Find where the given text appears and provide that cell's center as (x, y) coordinate. 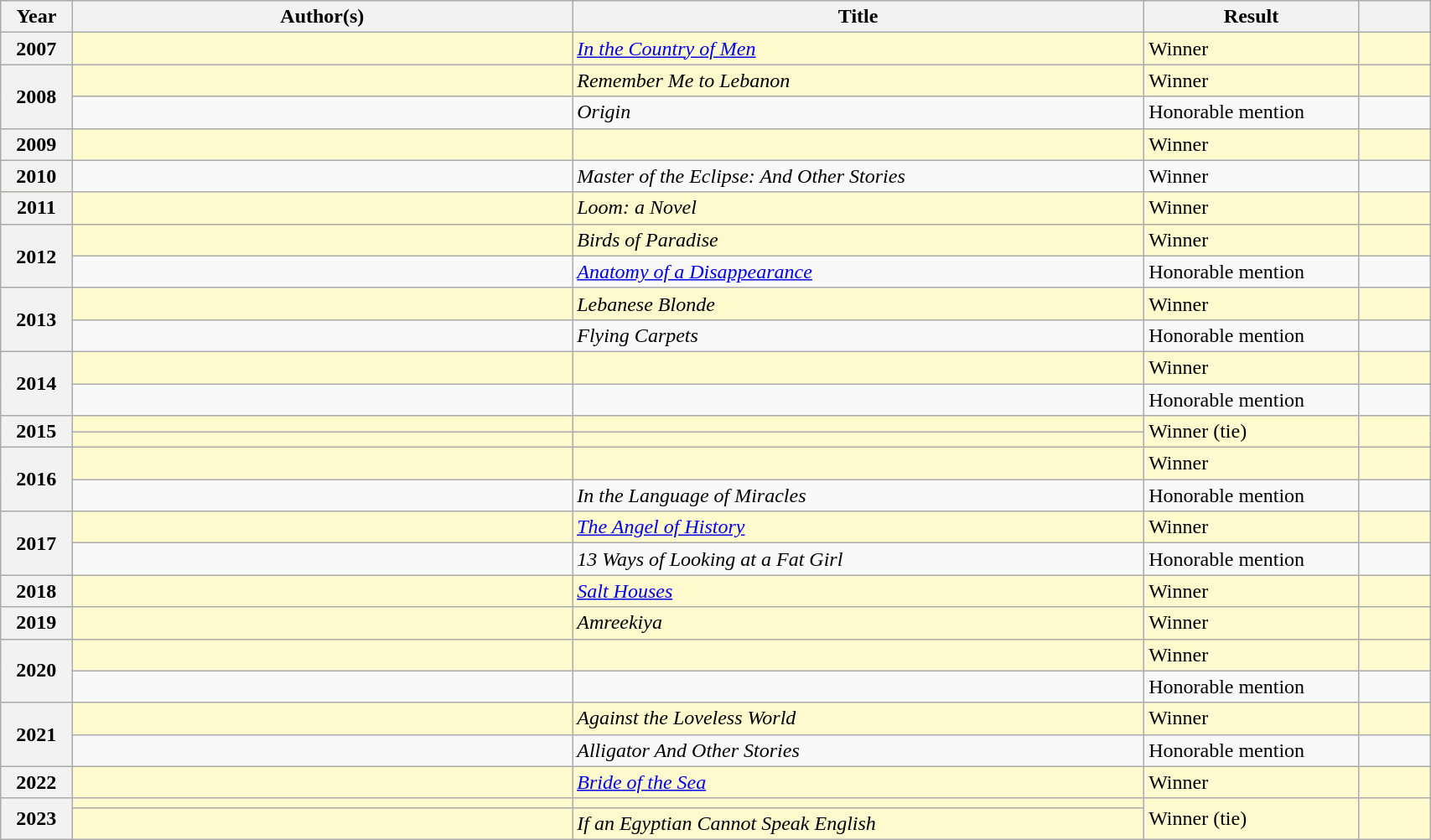
Origin (858, 112)
2013 (37, 319)
Master of the Eclipse: And Other Stories (858, 176)
Author(s) (322, 17)
2023 (37, 818)
Remember Me to Lebanon (858, 80)
2010 (37, 176)
The Angel of History (858, 527)
Bride of the Sea (858, 782)
If an Egyptian Cannot Speak English (858, 823)
2018 (37, 591)
2009 (37, 144)
Anatomy of a Disappearance (858, 272)
2008 (37, 96)
2020 (37, 671)
Alligator And Other Stories (858, 750)
2012 (37, 256)
2015 (37, 432)
2007 (37, 49)
Against the Loveless World (858, 718)
In the Country of Men (858, 49)
2022 (37, 782)
2016 (37, 480)
Lebanese Blonde (858, 303)
Salt Houses (858, 591)
Title (858, 17)
In the Language of Miracles (858, 495)
2014 (37, 383)
Amreekiya (858, 623)
Loom: a Novel (858, 208)
Birds of Paradise (858, 240)
13 Ways of Looking at a Fat Girl (858, 559)
2019 (37, 623)
2011 (37, 208)
Result (1252, 17)
2021 (37, 734)
Year (37, 17)
Flying Carpets (858, 335)
2017 (37, 543)
